Return the (X, Y) coordinate for the center point of the cell that contains the specified text.  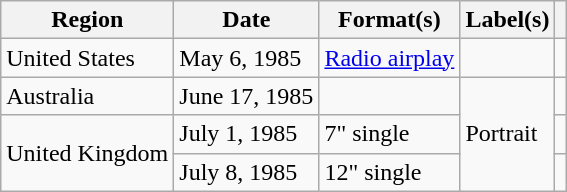
July 8, 1985 (246, 172)
Radio airplay (390, 58)
Region (88, 20)
June 17, 1985 (246, 96)
United States (88, 58)
Format(s) (390, 20)
Date (246, 20)
May 6, 1985 (246, 58)
Australia (88, 96)
7" single (390, 134)
12" single (390, 172)
Label(s) (508, 20)
Portrait (508, 134)
July 1, 1985 (246, 134)
United Kingdom (88, 153)
